Return the [X, Y] coordinate for the center point of the cell that contains the specified text.  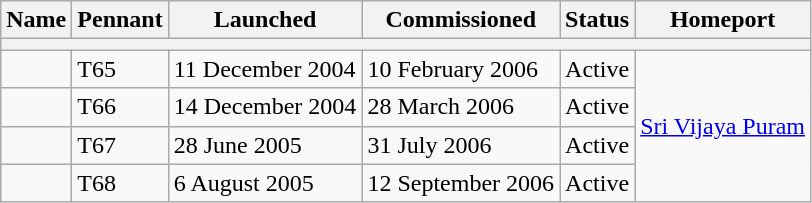
14 December 2004 [265, 107]
6 August 2005 [265, 183]
28 March 2006 [461, 107]
11 December 2004 [265, 69]
10 February 2006 [461, 69]
Sri Vijaya Puram [723, 126]
28 June 2005 [265, 145]
Launched [265, 20]
Status [598, 20]
Homeport [723, 20]
T68 [120, 183]
T67 [120, 145]
T66 [120, 107]
12 September 2006 [461, 183]
31 July 2006 [461, 145]
T65 [120, 69]
Name [36, 20]
Pennant [120, 20]
Commissioned [461, 20]
